Return the (x, y) coordinate for the center point of the cell that contains the specified text.  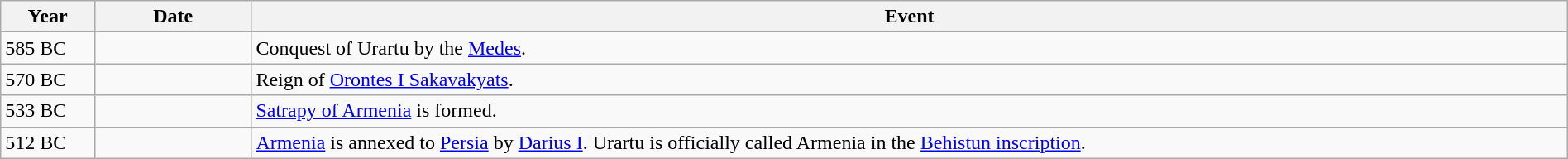
Armenia is annexed to Persia by Darius I. Urartu is officially called Armenia in the Behistun inscription. (910, 142)
570 BC (48, 79)
Event (910, 17)
Date (172, 17)
Conquest of Urartu by the Medes. (910, 48)
Year (48, 17)
512 BC (48, 142)
585 BC (48, 48)
533 BC (48, 111)
Satrapy of Armenia is formed. (910, 111)
Reign of Orontes I Sakavakyats. (910, 79)
